Pinpoint the cell where the given text exists, returning its (x, y) midpoint coordinate. 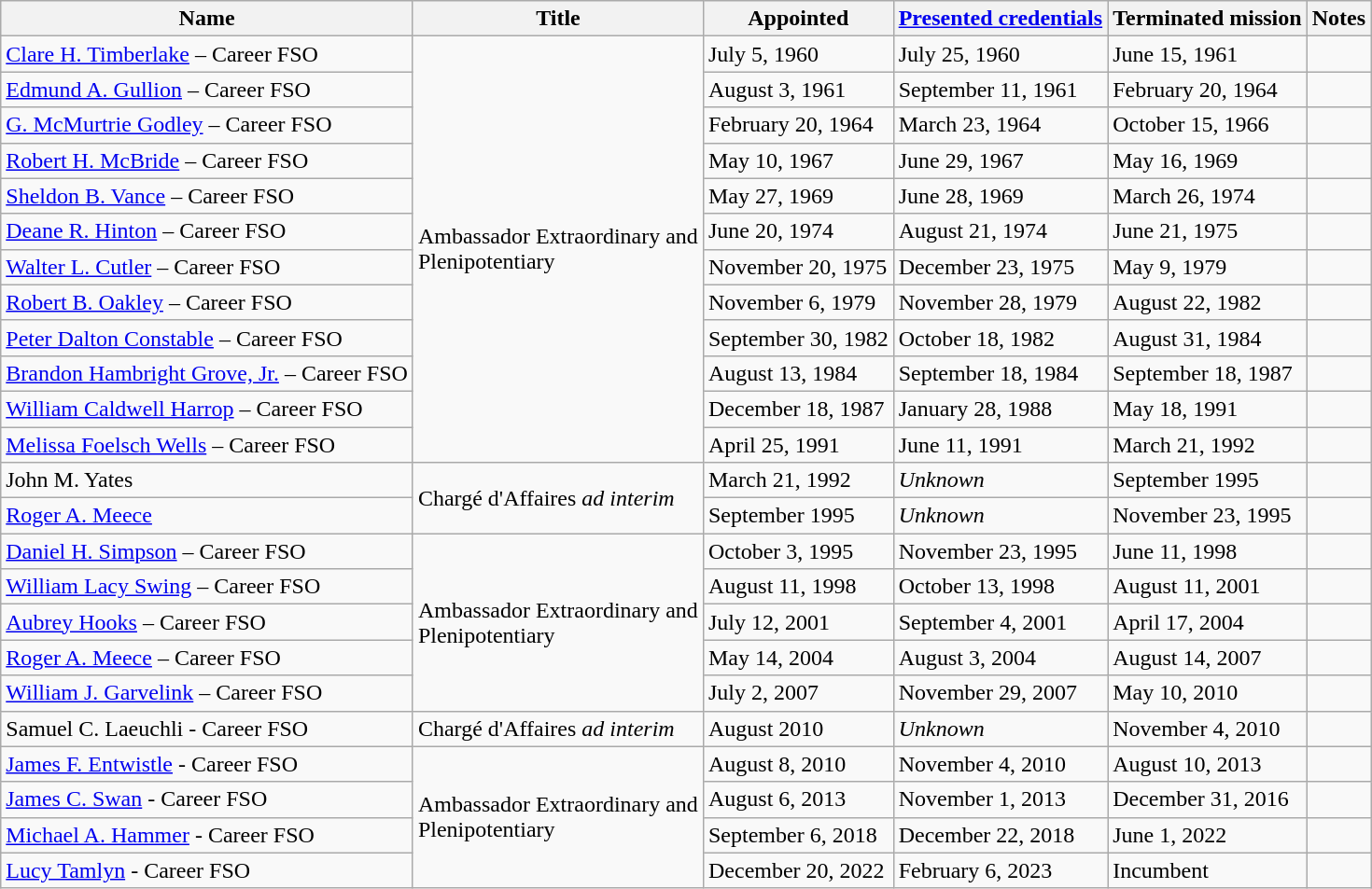
November 6, 1979 (798, 302)
August 22, 1982 (1208, 302)
Aubrey Hooks – Career FSO (207, 622)
Roger A. Meece (207, 516)
June 20, 1974 (798, 231)
August 3, 1961 (798, 90)
March 23, 1964 (1001, 125)
August 10, 2013 (1208, 764)
September 30, 1982 (798, 338)
August 3, 2004 (1001, 658)
Daniel H. Simpson – Career FSO (207, 551)
Melissa Foelsch Wells – Career FSO (207, 445)
November 1, 2013 (1001, 799)
October 18, 1982 (1001, 338)
April 25, 1991 (798, 445)
Lucy Tamlyn - Career FSO (207, 870)
James F. Entwistle - Career FSO (207, 764)
Name (207, 19)
August 13, 1984 (798, 373)
November 29, 2007 (1001, 693)
G. McMurtrie Godley – Career FSO (207, 125)
August 11, 2001 (1208, 587)
August 11, 1998 (798, 587)
October 13, 1998 (1001, 587)
May 18, 1991 (1208, 409)
John M. Yates (207, 480)
August 8, 2010 (798, 764)
December 20, 2022 (798, 870)
Presented credentials (1001, 19)
July 25, 1960 (1001, 54)
May 16, 1969 (1208, 160)
September 18, 1984 (1001, 373)
May 9, 1979 (1208, 267)
Peter Dalton Constable – Career FSO (207, 338)
Edmund A. Gullion – Career FSO (207, 90)
May 10, 2010 (1208, 693)
August 6, 2013 (798, 799)
August 21, 1974 (1001, 231)
September 4, 2001 (1001, 622)
Brandon Hambright Grove, Jr. – Career FSO (207, 373)
Robert H. McBride – Career FSO (207, 160)
William Caldwell Harrop – Career FSO (207, 409)
June 15, 1961 (1208, 54)
May 27, 1969 (798, 196)
Sheldon B. Vance – Career FSO (207, 196)
Robert B. Oakley – Career FSO (207, 302)
August 2010 (798, 729)
Incumbent (1208, 870)
August 14, 2007 (1208, 658)
James C. Swan - Career FSO (207, 799)
May 10, 1967 (798, 160)
September 11, 1961 (1001, 90)
July 2, 2007 (798, 693)
February 6, 2023 (1001, 870)
William Lacy Swing – Career FSO (207, 587)
June 29, 1967 (1001, 160)
December 31, 2016 (1208, 799)
Terminated mission (1208, 19)
June 21, 1975 (1208, 231)
Roger A. Meece – Career FSO (207, 658)
April 17, 2004 (1208, 622)
Clare H. Timberlake – Career FSO (207, 54)
December 22, 2018 (1001, 835)
July 12, 2001 (798, 622)
June 11, 1991 (1001, 445)
Title (558, 19)
Michael A. Hammer - Career FSO (207, 835)
June 28, 1969 (1001, 196)
Samuel C. Laeuchli - Career FSO (207, 729)
September 18, 1987 (1208, 373)
June 11, 1998 (1208, 551)
December 23, 1975 (1001, 267)
Notes (1338, 19)
July 5, 1960 (798, 54)
October 15, 1966 (1208, 125)
October 3, 1995 (798, 551)
Walter L. Cutler – Career FSO (207, 267)
Deane R. Hinton – Career FSO (207, 231)
December 18, 1987 (798, 409)
June 1, 2022 (1208, 835)
November 28, 1979 (1001, 302)
September 6, 2018 (798, 835)
May 14, 2004 (798, 658)
January 28, 1988 (1001, 409)
August 31, 1984 (1208, 338)
March 26, 1974 (1208, 196)
November 20, 1975 (798, 267)
Appointed (798, 19)
William J. Garvelink – Career FSO (207, 693)
